Identify which cell holds the provided text, then report its (X, Y) central coordinate. 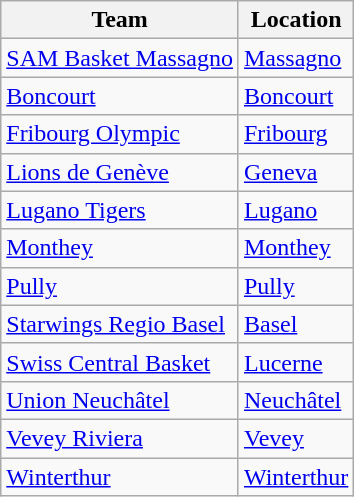
Vevey (296, 438)
Fribourg (296, 134)
Starwings Regio Basel (120, 324)
Lions de Genève (120, 172)
Lugano (296, 210)
Neuchâtel (296, 400)
Basel (296, 324)
Swiss Central Basket (120, 362)
Lugano Tigers (120, 210)
Team (120, 20)
Fribourg Olympic (120, 134)
Location (296, 20)
Geneva (296, 172)
Lucerne (296, 362)
Union Neuchâtel (120, 400)
SAM Basket Massagno (120, 58)
Massagno (296, 58)
Vevey Riviera (120, 438)
